Detect which cell encompasses the target text, then output its (x, y) center coordinate. 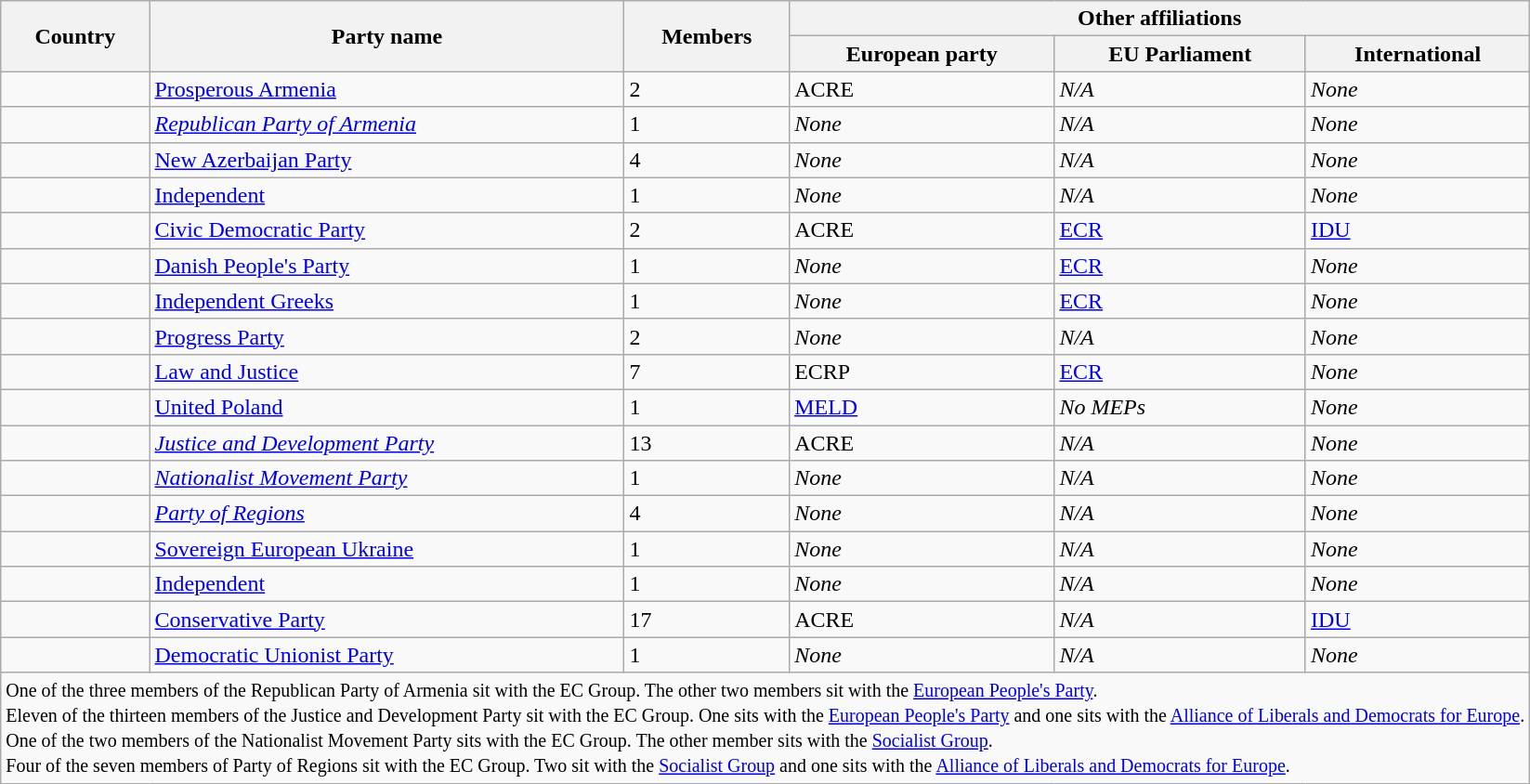
United Poland (386, 407)
Nationalist Movement Party (386, 478)
Country (75, 36)
13 (707, 443)
Sovereign European Ukraine (386, 549)
New Azerbaijan Party (386, 160)
European party (922, 54)
Other affiliations (1159, 19)
Prosperous Armenia (386, 89)
Independent Greeks (386, 301)
Members (707, 36)
7 (707, 372)
Party of Regions (386, 514)
International (1418, 54)
No MEPs (1180, 407)
Justice and Development Party (386, 443)
Democratic Unionist Party (386, 655)
EU Parliament (1180, 54)
Civic Democratic Party (386, 230)
Conservative Party (386, 620)
Republican Party of Armenia (386, 124)
17 (707, 620)
MELD (922, 407)
ECRP (922, 372)
Danish People's Party (386, 266)
Progress Party (386, 336)
Party name (386, 36)
Law and Justice (386, 372)
